Output the [x, y] coordinate of the center of the cell containing the given text.  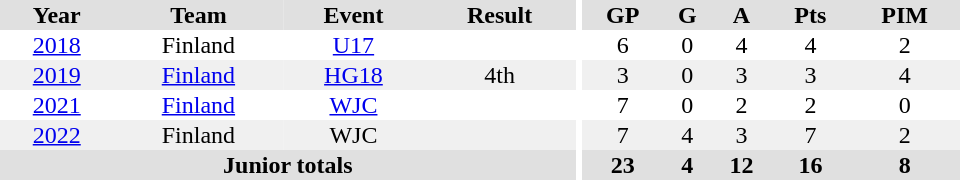
2021 [56, 105]
PIM [904, 15]
Result [500, 15]
Team [198, 15]
Year [56, 15]
6 [622, 45]
G [687, 15]
GP [622, 15]
12 [741, 165]
HG18 [353, 75]
8 [904, 165]
Event [353, 15]
4th [500, 75]
2022 [56, 135]
23 [622, 165]
2018 [56, 45]
16 [810, 165]
2019 [56, 75]
Pts [810, 15]
A [741, 15]
Junior totals [288, 165]
U17 [353, 45]
